Determine the [x, y] coordinate at the center of the cell enclosing the given text.  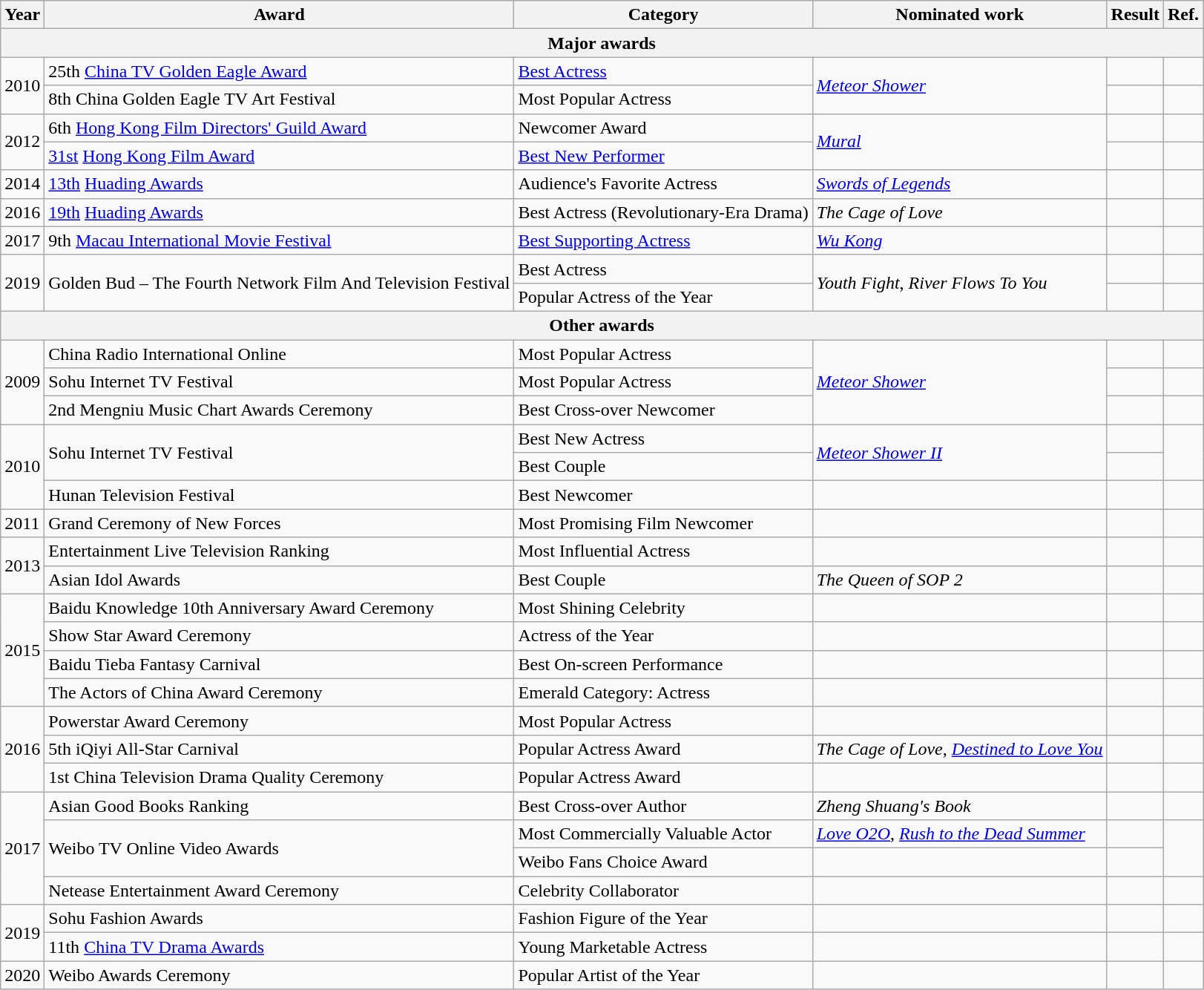
Emerald Category: Actress [663, 692]
Fashion Figure of the Year [663, 919]
The Queen of SOP 2 [960, 580]
2013 [22, 566]
2015 [22, 650]
2009 [22, 382]
Youth Fight, River Flows To You [960, 283]
Best Supporting Actress [663, 240]
Newcomer Award [663, 128]
Hunan Television Festival [279, 495]
Zheng Shuang's Book [960, 805]
Best Cross-over Newcomer [663, 410]
Popular Actress of the Year [663, 297]
Major awards [602, 43]
2014 [22, 184]
Swords of Legends [960, 184]
6th Hong Kong Film Directors' Guild Award [279, 128]
The Cage of Love [960, 212]
19th Huading Awards [279, 212]
31st Hong Kong Film Award [279, 156]
Weibo Awards Ceremony [279, 975]
Best New Actress [663, 439]
Young Marketable Actress [663, 947]
China Radio International Online [279, 354]
Grand Ceremony of New Forces [279, 523]
Best New Performer [663, 156]
Award [279, 15]
Best Actress (Revolutionary-Era Drama) [663, 212]
2nd Mengniu Music Chart Awards Ceremony [279, 410]
Entertainment Live Television Ranking [279, 551]
Popular Artist of the Year [663, 975]
Year [22, 15]
Asian Good Books Ranking [279, 805]
2011 [22, 523]
Best On-screen Performance [663, 664]
Most Shining Celebrity [663, 608]
Most Influential Actress [663, 551]
Meteor Shower II [960, 453]
Golden Bud – The Fourth Network Film And Television Festival [279, 283]
Nominated work [960, 15]
Baidu Knowledge 10th Anniversary Award Ceremony [279, 608]
Mural [960, 142]
Audience's Favorite Actress [663, 184]
Netease Entertainment Award Ceremony [279, 891]
Actress of the Year [663, 636]
8th China Golden Eagle TV Art Festival [279, 99]
Powerstar Award Ceremony [279, 721]
Best Cross-over Author [663, 805]
13th Huading Awards [279, 184]
Love O2O, Rush to the Dead Summer [960, 834]
Wu Kong [960, 240]
Weibo Fans Choice Award [663, 862]
Celebrity Collaborator [663, 891]
The Actors of China Award Ceremony [279, 692]
Weibo TV Online Video Awards [279, 848]
9th Macau International Movie Festival [279, 240]
11th China TV Drama Awards [279, 947]
Best Newcomer [663, 495]
Category [663, 15]
Result [1135, 15]
Sohu Fashion Awards [279, 919]
2012 [22, 142]
Baidu Tieba Fantasy Carnival [279, 664]
2020 [22, 975]
1st China Television Drama Quality Ceremony [279, 777]
25th China TV Golden Eagle Award [279, 71]
5th iQiyi All-Star Carnival [279, 749]
The Cage of Love, Destined to Love You [960, 749]
Show Star Award Ceremony [279, 636]
Other awards [602, 325]
Ref. [1182, 15]
Asian Idol Awards [279, 580]
Most Promising Film Newcomer [663, 523]
Most Commercially Valuable Actor [663, 834]
